Scan for the cell matching the given text and deliver its [X, Y] coordinate at center. 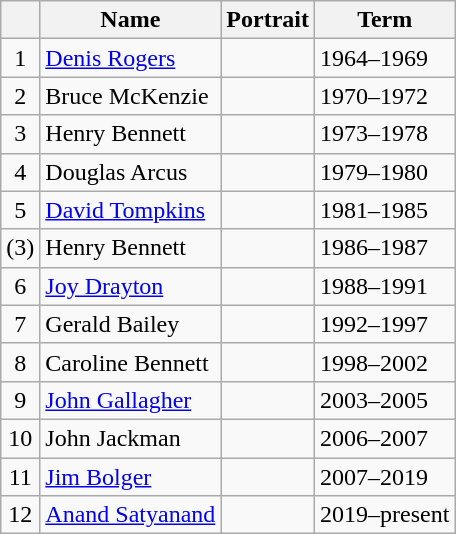
2019–present [385, 515]
8 [20, 362]
Jim Bolger [130, 477]
6 [20, 286]
Term [385, 20]
1986–1987 [385, 248]
1979–1980 [385, 172]
David Tompkins [130, 210]
Douglas Arcus [130, 172]
(3) [20, 248]
12 [20, 515]
Portrait [268, 20]
2007–2019 [385, 477]
11 [20, 477]
1981–1985 [385, 210]
7 [20, 324]
John Jackman [130, 438]
Caroline Bennett [130, 362]
Bruce McKenzie [130, 96]
2006–2007 [385, 438]
5 [20, 210]
2003–2005 [385, 400]
10 [20, 438]
1988–1991 [385, 286]
Denis Rogers [130, 58]
John Gallagher [130, 400]
Anand Satyanand [130, 515]
1970–1972 [385, 96]
Name [130, 20]
Joy Drayton [130, 286]
Gerald Bailey [130, 324]
9 [20, 400]
1964–1969 [385, 58]
1973–1978 [385, 134]
2 [20, 96]
4 [20, 172]
1 [20, 58]
3 [20, 134]
1992–1997 [385, 324]
1998–2002 [385, 362]
